Scan for the cell matching the given text and deliver its [X, Y] coordinate at center. 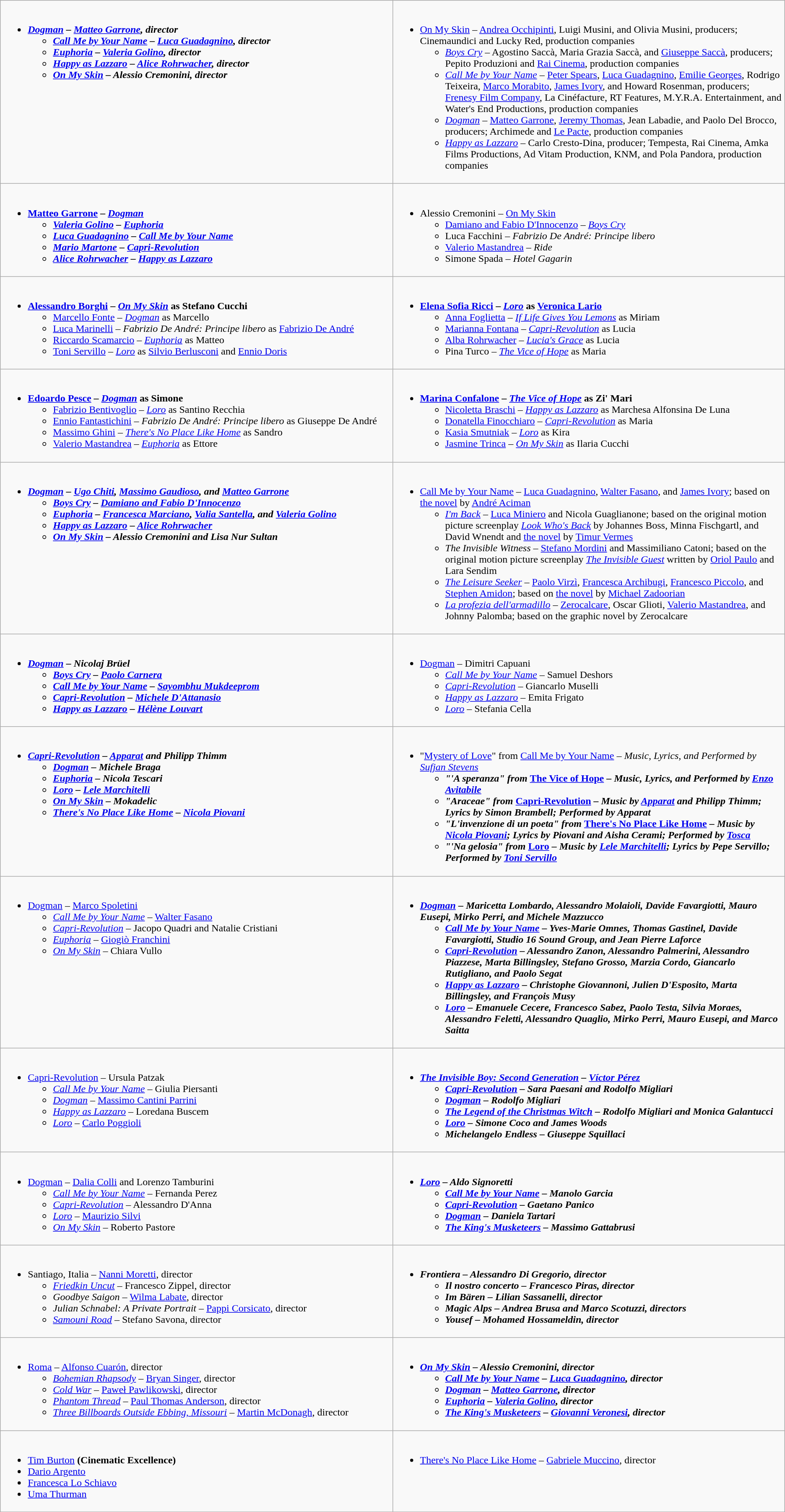
There's No Place Like Home – Gabriele Muccino, director [589, 1471]
Tim Burton (Cinematic Excellence)Dario ArgentoFrancesca Lo SchiavoUma Thurman [196, 1471]
